Locate the cell with the specified text and output its [x, y] center coordinate. 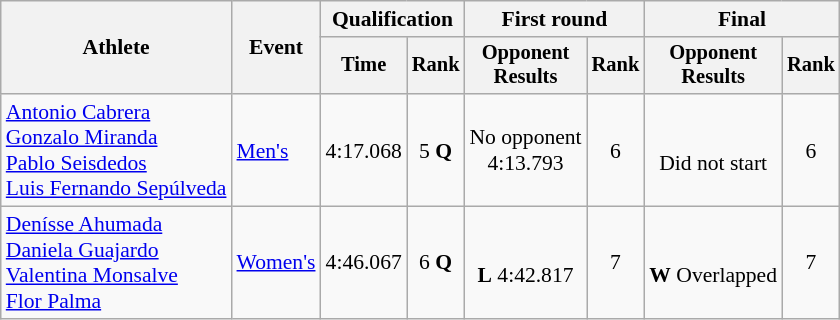
Denísse AhumadaDaniela GuajardoValentina MonsalveFlor Palma [116, 263]
Men's [276, 150]
Athlete [116, 48]
W Overlapped [713, 263]
Final [742, 19]
5 Q [436, 150]
4:46.067 [364, 263]
First round [554, 19]
Qualification [393, 19]
No opponent4:13.793 [525, 150]
Did not start [713, 150]
L 4:42.817 [525, 263]
Antonio CabreraGonzalo MirandaPablo SeisdedosLuis Fernando Sepúlveda [116, 150]
Women's [276, 263]
6 Q [436, 263]
Event [276, 48]
Time [364, 66]
4:17.068 [364, 150]
